Return (x, y) of the center of cell containing provided text 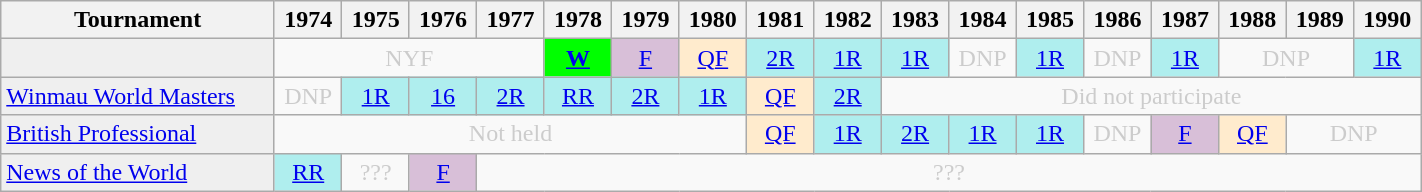
1976 (442, 20)
1978 (578, 20)
1988 (1252, 20)
NYF (409, 58)
1980 (712, 20)
1974 (308, 20)
1990 (1387, 20)
British Professional (138, 134)
1987 (1184, 20)
1975 (376, 20)
1977 (510, 20)
1983 (914, 20)
1984 (982, 20)
News of the World (138, 172)
W (578, 58)
Winmau World Masters (138, 96)
1986 (1118, 20)
Not held (510, 134)
1982 (848, 20)
1985 (1050, 20)
Did not participate (1151, 96)
1989 (1320, 20)
16 (442, 96)
1979 (646, 20)
1981 (780, 20)
Tournament (138, 20)
